Locate the cell with the specified text and output its [X, Y] center coordinate. 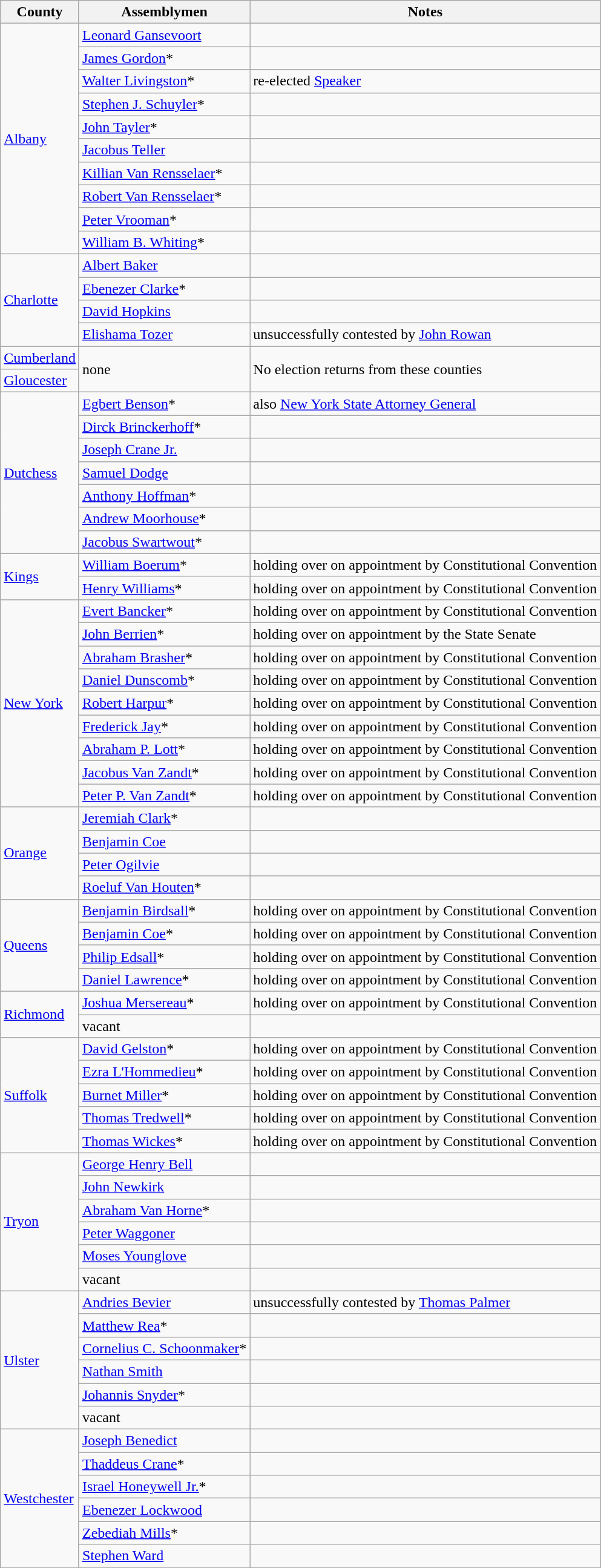
Peter Ogilvie [164, 865]
Henry Williams* [164, 588]
David Hopkins [164, 312]
Tryon [40, 1222]
Jeremiah Clark* [164, 819]
Ulster [40, 1360]
Leonard Gansevoort [164, 35]
John Newkirk [164, 1187]
Thomas Wickes* [164, 1141]
Albany [40, 139]
Albert Baker [164, 265]
Thaddeus Crane* [164, 1464]
Ezra L'Hommedieu* [164, 1072]
Abraham Brasher* [164, 657]
Abraham Van Horne* [164, 1210]
Walter Livingston* [164, 81]
Johannis Snyder* [164, 1394]
Egbert Benson* [164, 404]
none [164, 369]
Roeluf Van Houten* [164, 888]
Philip Edsall* [164, 957]
also New York State Attorney General [425, 404]
New York [40, 703]
William B. Whiting* [164, 242]
Assemblymen [164, 12]
Peter Vrooman* [164, 219]
Benjamin Coe* [164, 934]
William Boerum* [164, 565]
Evert Bancker* [164, 611]
Peter Waggoner [164, 1233]
re-elected Speaker [425, 81]
Frederick Jay* [164, 726]
Jacobus Swartwout* [164, 542]
Kings [40, 576]
Andrew Moorhouse* [164, 519]
Ebenezer Clarke* [164, 289]
Ebenezer Lockwood [164, 1510]
unsuccessfully contested by Thomas Palmer [425, 1302]
Daniel Dunscomb* [164, 680]
holding over on appointment by the State Senate [425, 634]
Dirck Brinckerhoff* [164, 427]
Cumberland [40, 358]
Burnet Miller* [164, 1095]
Benjamin Coe [164, 842]
Robert Van Rensselaer* [164, 196]
Queens [40, 945]
Matthew Rea* [164, 1325]
Thomas Tredwell* [164, 1118]
Notes [425, 12]
Samuel Dodge [164, 473]
County [40, 12]
Suffolk [40, 1095]
Jacobus Teller [164, 150]
Westchester [40, 1498]
Robert Harpur* [164, 703]
Charlotte [40, 300]
Peter P. Van Zandt* [164, 796]
Jacobus Van Zandt* [164, 772]
No election returns from these counties [425, 369]
Gloucester [40, 381]
Andries Bevier [164, 1302]
Stephen J. Schuyler* [164, 104]
Joseph Crane Jr. [164, 450]
Benjamin Birdsall* [164, 911]
Cornelius C. Schoonmaker* [164, 1348]
unsuccessfully contested by John Rowan [425, 335]
Anthony Hoffman* [164, 496]
Moses Younglove [164, 1256]
Elishama Tozer [164, 335]
Richmond [40, 1014]
Zebediah Mills* [164, 1533]
Israel Honeywell Jr.* [164, 1487]
Dutchess [40, 473]
James Gordon* [164, 58]
John Berrien* [164, 634]
David Gelston* [164, 1049]
Joshua Mersereau* [164, 1003]
George Henry Bell [164, 1164]
John Tayler* [164, 127]
Orange [40, 853]
Stephen Ward [164, 1556]
Nathan Smith [164, 1371]
Killian Van Rensselaer* [164, 173]
Joseph Benedict [164, 1441]
Daniel Lawrence* [164, 980]
Abraham P. Lott* [164, 749]
